Provide the (x, y) coordinate of the cell's center where the given text is located.  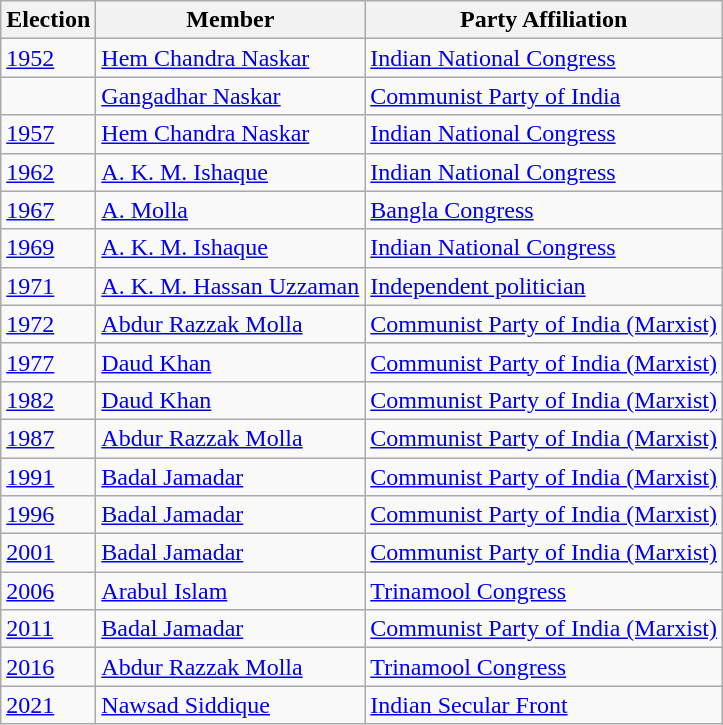
1967 (48, 210)
Bangla Congress (544, 210)
2021 (48, 705)
2016 (48, 667)
2001 (48, 553)
1991 (48, 477)
1971 (48, 286)
Independent politician (544, 286)
2006 (48, 591)
1996 (48, 515)
2011 (48, 629)
1982 (48, 400)
1957 (48, 134)
A. Molla (230, 210)
Nawsad Siddique (230, 705)
1969 (48, 248)
Indian Secular Front (544, 705)
1977 (48, 362)
Arabul Islam (230, 591)
1952 (48, 58)
1987 (48, 438)
Party Affiliation (544, 20)
1962 (48, 172)
Gangadhar Naskar (230, 96)
Communist Party of India (544, 96)
Election (48, 20)
Member (230, 20)
A. K. M. Hassan Uzzaman (230, 286)
1972 (48, 324)
